Provide the (X, Y) coordinate of the cell's center where the given text is located.  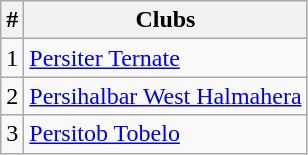
Persihalbar West Halmahera (166, 96)
1 (12, 58)
3 (12, 134)
Persiter Ternate (166, 58)
2 (12, 96)
# (12, 20)
Clubs (166, 20)
Persitob Tobelo (166, 134)
